Identify which cell holds the provided text, then report its [X, Y] central coordinate. 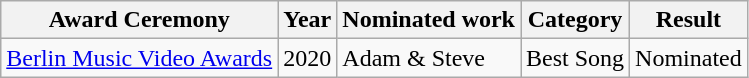
Adam & Steve [429, 58]
Best Song [574, 58]
Result [689, 20]
Nominated [689, 58]
Year [308, 20]
2020 [308, 58]
Category [574, 20]
Nominated work [429, 20]
Award Ceremony [140, 20]
Berlin Music Video Awards [140, 58]
